Detect which cell encompasses the target text, then output its [x, y] center coordinate. 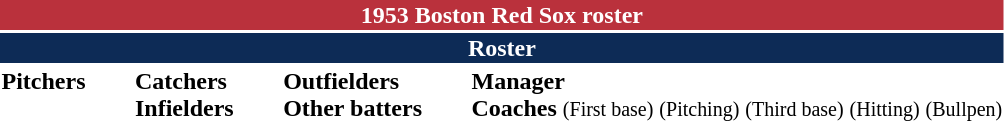
Roster [502, 48]
1953 Boston Red Sox roster [502, 15]
